Provide the (X, Y) coordinate of the cell's center where the given text is located.  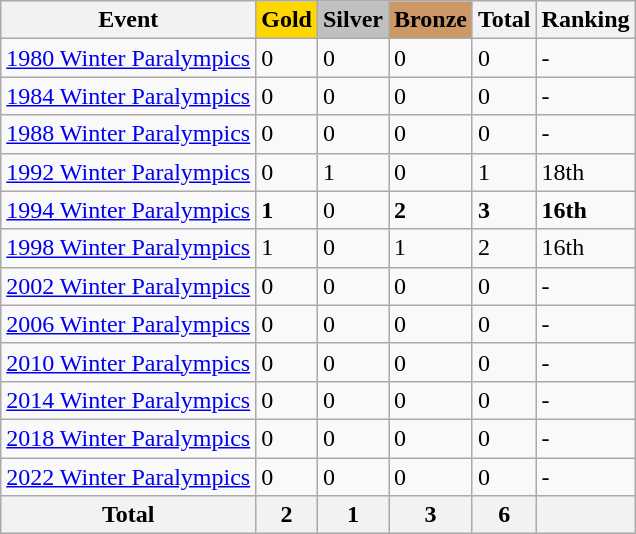
2006 Winter Paralympics (128, 324)
1980 Winter Paralympics (128, 58)
Gold (287, 20)
Ranking (586, 20)
1994 Winter Paralympics (128, 210)
2018 Winter Paralympics (128, 438)
1984 Winter Paralympics (128, 96)
2014 Winter Paralympics (128, 400)
Event (128, 20)
6 (504, 515)
18th (586, 172)
2022 Winter Paralympics (128, 477)
1998 Winter Paralympics (128, 248)
Bronze (431, 20)
1992 Winter Paralympics (128, 172)
1988 Winter Paralympics (128, 134)
Silver (352, 20)
2010 Winter Paralympics (128, 362)
2002 Winter Paralympics (128, 286)
